Extract the (X, Y) coordinate from the center of the cell holding the provided text.  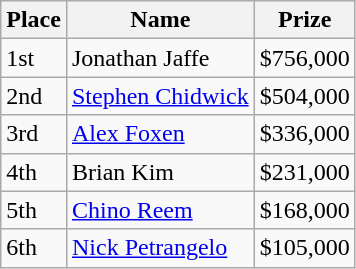
2nd (34, 96)
$756,000 (304, 58)
$231,000 (304, 172)
Jonathan Jaffe (160, 58)
6th (34, 248)
3rd (34, 134)
Chino Reem (160, 210)
1st (34, 58)
Nick Petrangelo (160, 248)
Brian Kim (160, 172)
$168,000 (304, 210)
Alex Foxen (160, 134)
5th (34, 210)
4th (34, 172)
Stephen Chidwick (160, 96)
Name (160, 20)
$105,000 (304, 248)
Prize (304, 20)
$504,000 (304, 96)
$336,000 (304, 134)
Place (34, 20)
